Find where the given text appears and provide that cell's center as (X, Y) coordinate. 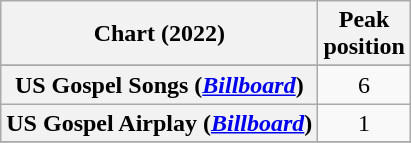
Chart (2022) (160, 34)
6 (364, 85)
Peakposition (364, 34)
1 (364, 123)
US Gospel Songs (Billboard) (160, 85)
US Gospel Airplay (Billboard) (160, 123)
